From the cell containing the given text, extract its center point as (X, Y) coordinate. 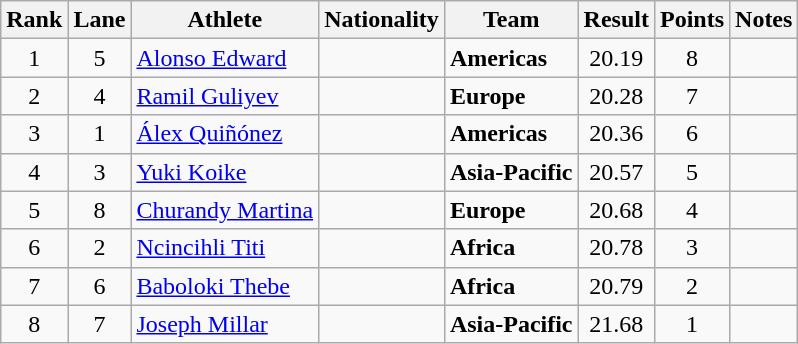
Alonso Edward (225, 58)
Churandy Martina (225, 210)
20.57 (616, 172)
Notes (764, 20)
Álex Quiñónez (225, 134)
20.68 (616, 210)
Athlete (225, 20)
Nationality (382, 20)
Yuki Koike (225, 172)
20.79 (616, 286)
Ncincihli Titi (225, 248)
21.68 (616, 324)
Rank (34, 20)
20.28 (616, 96)
Points (692, 20)
Lane (100, 20)
20.36 (616, 134)
Ramil Guliyev (225, 96)
Joseph Millar (225, 324)
20.19 (616, 58)
Team (511, 20)
20.78 (616, 248)
Baboloki Thebe (225, 286)
Result (616, 20)
